Locate the cell with the specified text and output its [X, Y] center coordinate. 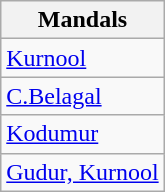
Gudur, Kurnool [82, 172]
Mandals [82, 20]
Kodumur [82, 134]
Kurnool [82, 58]
C.Belagal [82, 96]
